Find where the given text appears and provide that cell's center as [x, y] coordinate. 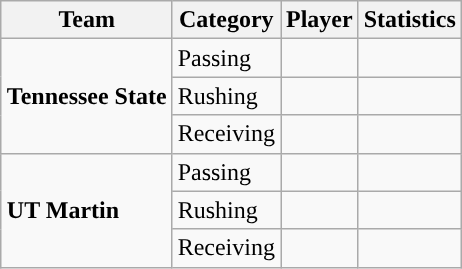
Category [226, 20]
Tennessee State [86, 96]
UT Martin [86, 210]
Player [319, 20]
Team [86, 20]
Statistics [410, 20]
